Locate the cell with the specified text and output its (x, y) center coordinate. 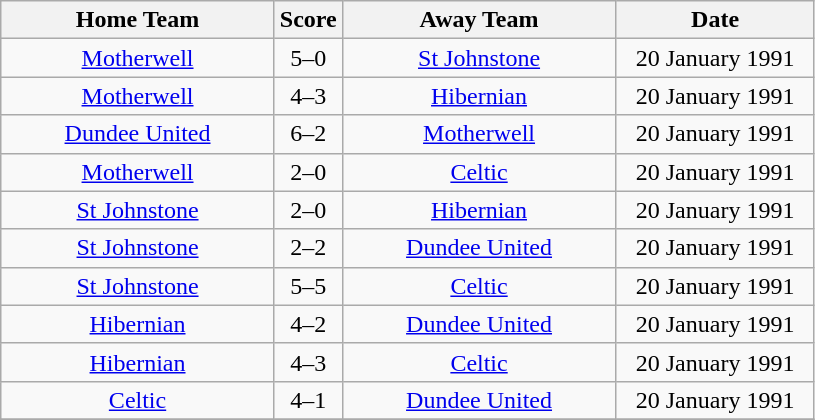
5–0 (308, 58)
Score (308, 20)
2–2 (308, 248)
4–1 (308, 400)
5–5 (308, 286)
6–2 (308, 134)
Away Team (479, 20)
Date (716, 20)
Home Team (138, 20)
4–2 (308, 324)
